Return (X, Y) of the center of cell containing provided text 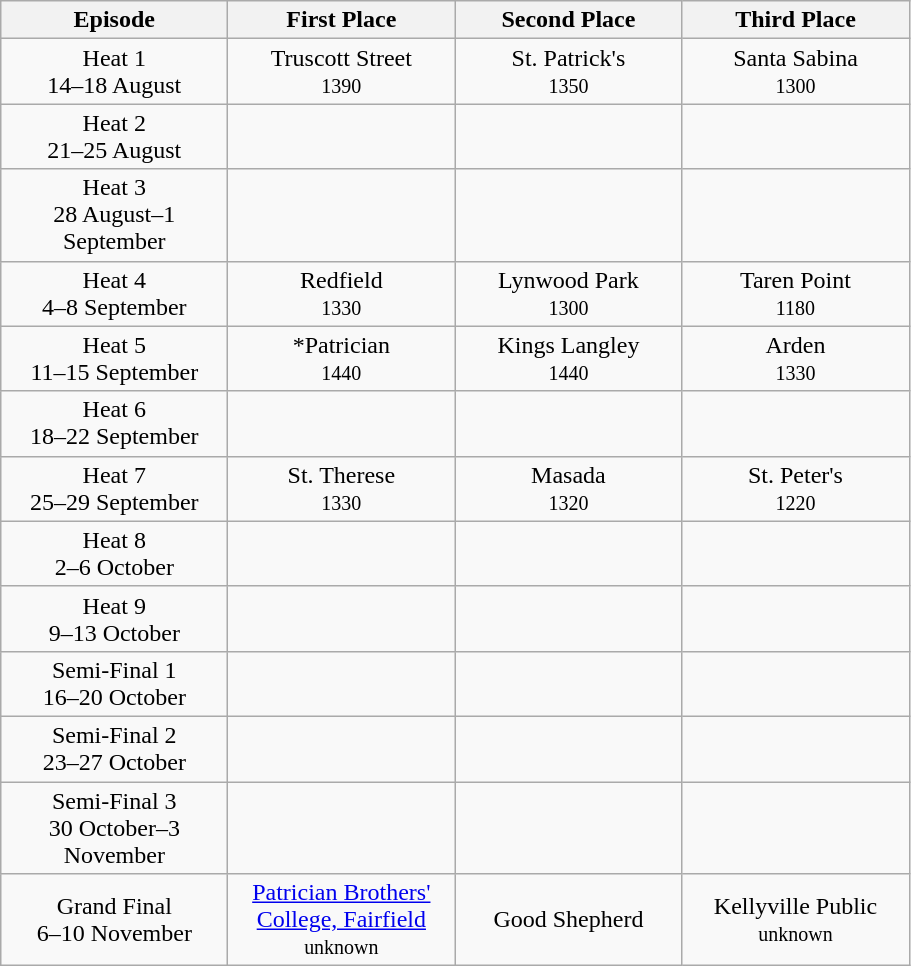
Good Shepherd (568, 920)
St. Peter's1220 (796, 488)
Semi-Final 330 October–3 November (114, 828)
Heat 725–29 September (114, 488)
Patrician Brothers' College, Fairfieldunknown (342, 920)
Heat 114–18 August (114, 72)
Heat 328 August–1 September (114, 215)
Heat 82–6 October (114, 554)
Second Place (568, 20)
First Place (342, 20)
Heat 99–13 October (114, 618)
Masada1320 (568, 488)
*Patrician1440 (342, 358)
Taren Point1180 (796, 294)
St. Patrick's1350 (568, 72)
Heat 511–15 September (114, 358)
Kings Langley1440 (568, 358)
Arden1330 (796, 358)
Santa Sabina1300 (796, 72)
Lynwood Park1300 (568, 294)
Episode (114, 20)
Kellyville Publicunknown (796, 920)
St. Therese1330 (342, 488)
Heat 618–22 September (114, 424)
Grand Final6–10 November (114, 920)
Truscott Street1390 (342, 72)
Third Place (796, 20)
Heat 221–25 August (114, 136)
Redfield1330 (342, 294)
Heat 44–8 September (114, 294)
Semi-Final 116–20 October (114, 684)
Semi-Final 223–27 October (114, 748)
